Return (X, Y) of the center of cell containing provided text 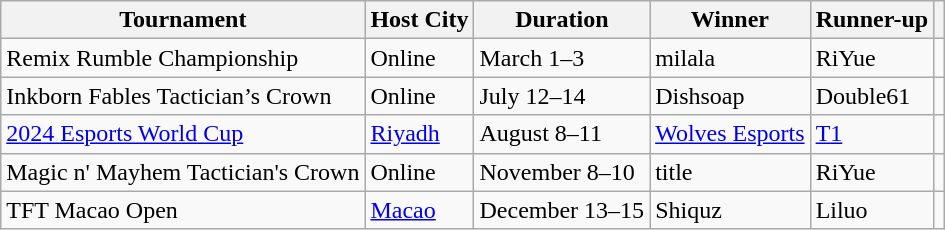
Inkborn Fables Tactician’s Crown (183, 96)
Winner (730, 20)
Magic n' Mayhem Tactician's Crown (183, 172)
July 12–14 (562, 96)
Host City (420, 20)
November 8–10 (562, 172)
Tournament (183, 20)
Macao (420, 210)
title (730, 172)
Liluo (872, 210)
December 13–15 (562, 210)
TFT Macao Open (183, 210)
Remix Rumble Championship (183, 58)
milala (730, 58)
T1 (872, 134)
2024 Esports World Cup (183, 134)
Shiquz (730, 210)
Wolves Esports (730, 134)
Double61 (872, 96)
March 1–3 (562, 58)
Duration (562, 20)
August 8–11 (562, 134)
Riyadh (420, 134)
Dishsoap (730, 96)
Runner-up (872, 20)
